For the text-containing cell, return its midpoint in (x, y) coordinate format. 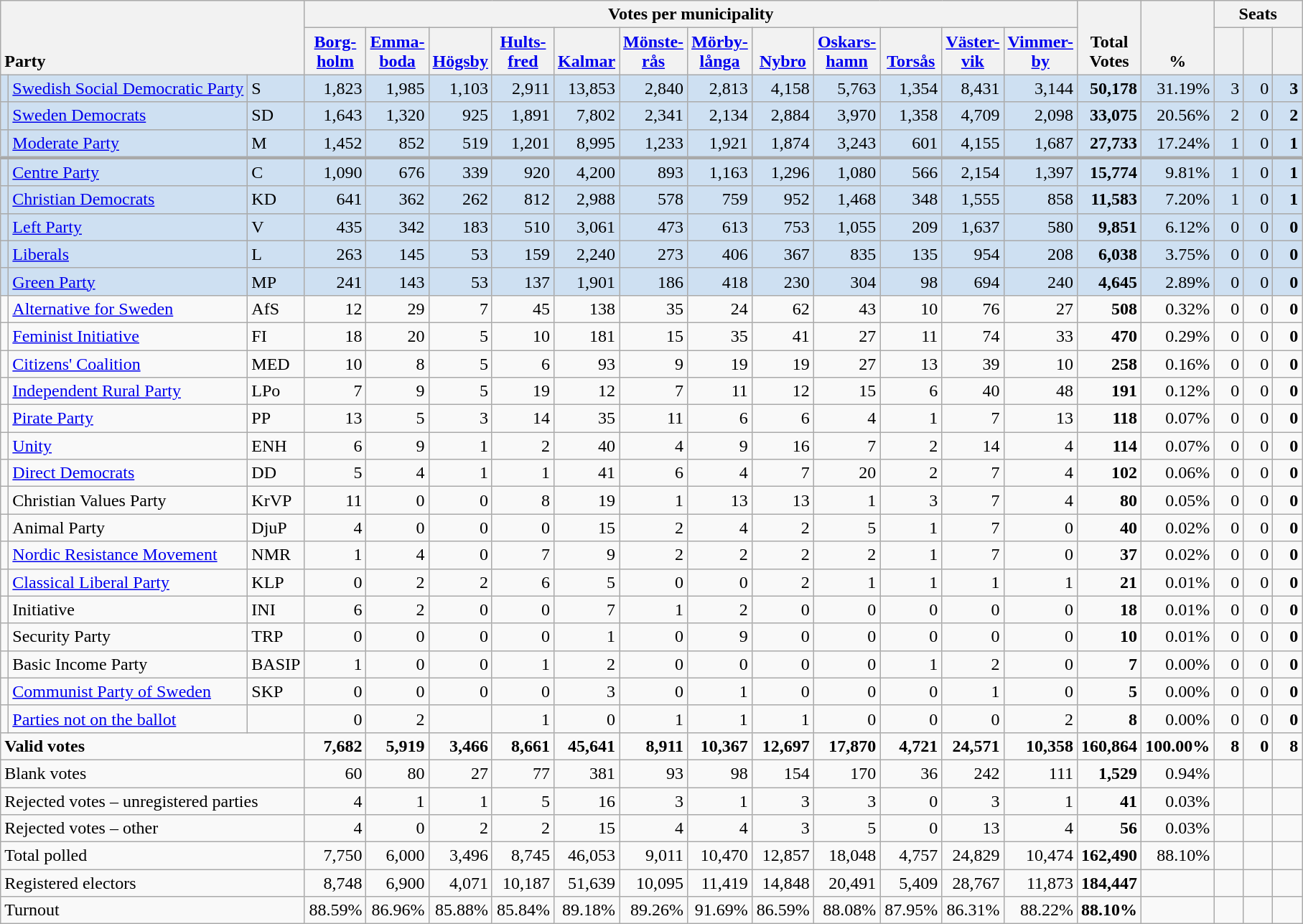
L (276, 254)
Valid votes (152, 746)
C (276, 172)
Alternative for Sweden (128, 309)
4,155 (973, 144)
1,823 (335, 88)
86.59% (783, 910)
1,354 (911, 88)
162,490 (1110, 856)
DD (276, 473)
SKP (276, 691)
3,970 (846, 116)
135 (911, 254)
43 (846, 309)
33 (1041, 336)
45 (523, 309)
10,095 (653, 883)
Christian Values Party (128, 500)
1,985 (398, 88)
Security Party (128, 637)
1,103 (460, 88)
Emma- boda (398, 52)
613 (720, 227)
2,240 (587, 254)
137 (523, 281)
Green Party (128, 281)
Väster- vik (973, 52)
85.84% (523, 910)
230 (783, 281)
Högsby (460, 52)
208 (1041, 254)
3,466 (460, 746)
1,296 (783, 172)
BASIP (276, 664)
304 (846, 281)
50,178 (1110, 88)
77 (523, 773)
7,802 (587, 116)
17.24% (1177, 144)
8,911 (653, 746)
9,851 (1110, 227)
KrVP (276, 500)
85.88% (460, 910)
36 (911, 773)
29 (398, 309)
4,709 (973, 116)
753 (783, 227)
Direct Democrats (128, 473)
114 (1110, 446)
87.95% (911, 910)
2,134 (720, 116)
13,853 (587, 88)
8,995 (587, 144)
418 (720, 281)
Nybro (783, 52)
21 (1110, 582)
DjuP (276, 528)
1,555 (973, 200)
954 (973, 254)
143 (398, 281)
184,447 (1110, 883)
Vimmer- by (1041, 52)
17,870 (846, 746)
Votes per municipality (691, 14)
0.16% (1177, 364)
48 (1041, 391)
Torsås (911, 52)
160,864 (1110, 746)
14,848 (783, 883)
0.12% (1177, 391)
118 (1110, 419)
339 (460, 172)
1,921 (720, 144)
273 (653, 254)
1,637 (973, 227)
5,763 (846, 88)
60 (335, 773)
406 (720, 254)
2,988 (587, 200)
Left Party (128, 227)
Basic Income Party (128, 664)
11,583 (1110, 200)
519 (460, 144)
262 (460, 200)
676 (398, 172)
11,873 (1041, 883)
4,757 (911, 856)
4,645 (1110, 281)
7.20% (1177, 200)
0.06% (1177, 473)
2.89% (1177, 281)
3,243 (846, 144)
240 (1041, 281)
258 (1110, 364)
Centre Party (128, 172)
Kalmar (587, 52)
Mönste- rås (653, 52)
Christian Democrats (128, 200)
51,639 (587, 883)
578 (653, 200)
89.26% (653, 910)
1,891 (523, 116)
1,452 (335, 144)
812 (523, 200)
% (1177, 37)
2,154 (973, 172)
1,687 (1041, 144)
Rejected votes – unregistered parties (152, 801)
15,774 (1110, 172)
241 (335, 281)
9.81% (1177, 172)
Oskars- hamn (846, 52)
473 (653, 227)
Parties not on the ballot (128, 719)
580 (1041, 227)
242 (973, 773)
0.05% (1177, 500)
INI (276, 610)
Seats (1258, 14)
1,643 (335, 116)
1,874 (783, 144)
6,900 (398, 883)
Mörby- långa (720, 52)
858 (1041, 200)
Initiative (128, 610)
2,911 (523, 88)
263 (335, 254)
Pirate Party (128, 419)
M (276, 144)
Total Votes (1110, 37)
181 (587, 336)
186 (653, 281)
111 (1041, 773)
920 (523, 172)
MED (276, 364)
ENH (276, 446)
4,158 (783, 88)
2,884 (783, 116)
102 (1110, 473)
1,529 (1110, 773)
4,721 (911, 746)
6,038 (1110, 254)
Party (152, 37)
12,857 (783, 856)
FI (276, 336)
91.69% (720, 910)
893 (653, 172)
Unity (128, 446)
8,661 (523, 746)
566 (911, 172)
Total polled (152, 856)
AfS (276, 309)
0.94% (1177, 773)
TRP (276, 637)
88.22% (1041, 910)
348 (911, 200)
3,061 (587, 227)
1,080 (846, 172)
10,367 (720, 746)
1,055 (846, 227)
7,750 (335, 856)
6.12% (1177, 227)
9,011 (653, 856)
3.75% (1177, 254)
46,053 (587, 856)
20,491 (846, 883)
1,201 (523, 144)
470 (1110, 336)
11,419 (720, 883)
925 (460, 116)
Liberals (128, 254)
10,187 (523, 883)
KLP (276, 582)
24 (720, 309)
56 (1110, 829)
Moderate Party (128, 144)
Animal Party (128, 528)
209 (911, 227)
2,813 (720, 88)
7,682 (335, 746)
76 (973, 309)
S (276, 88)
37 (1110, 555)
601 (911, 144)
12,697 (783, 746)
0.32% (1177, 309)
Swedish Social Democratic Party (128, 88)
18,048 (846, 856)
Registered electors (152, 883)
10,470 (720, 856)
Turnout (152, 910)
45,641 (587, 746)
Feminist Initiative (128, 336)
Hults- fred (523, 52)
20.56% (1177, 116)
88.08% (846, 910)
0.29% (1177, 336)
10,474 (1041, 856)
Nordic Resistance Movement (128, 555)
100.00% (1177, 746)
4,071 (460, 883)
27,733 (1110, 144)
4,200 (587, 172)
Sweden Democrats (128, 116)
Rejected votes – other (152, 829)
86.96% (398, 910)
170 (846, 773)
Citizens' Coalition (128, 364)
33,075 (1110, 116)
24,829 (973, 856)
86.31% (973, 910)
KD (276, 200)
3,144 (1041, 88)
89.18% (587, 910)
NMR (276, 555)
2,341 (653, 116)
1,901 (587, 281)
1,090 (335, 172)
24,571 (973, 746)
154 (783, 773)
1,397 (1041, 172)
74 (973, 336)
Independent Rural Party (128, 391)
8,431 (973, 88)
367 (783, 254)
5,919 (398, 746)
3,496 (460, 856)
39 (973, 364)
852 (398, 144)
342 (398, 227)
835 (846, 254)
362 (398, 200)
952 (783, 200)
6,000 (398, 856)
1,468 (846, 200)
Communist Party of Sweden (128, 691)
Blank votes (152, 773)
PP (276, 419)
SD (276, 116)
183 (460, 227)
2,098 (1041, 116)
31.19% (1177, 88)
641 (335, 200)
8,745 (523, 856)
759 (720, 200)
MP (276, 281)
435 (335, 227)
28,767 (973, 883)
508 (1110, 309)
1,163 (720, 172)
8,748 (335, 883)
10,358 (1041, 746)
694 (973, 281)
191 (1110, 391)
1,320 (398, 116)
1,233 (653, 144)
Borg- holm (335, 52)
V (276, 227)
1,358 (911, 116)
Classical Liberal Party (128, 582)
62 (783, 309)
159 (523, 254)
381 (587, 773)
138 (587, 309)
88.59% (335, 910)
2,840 (653, 88)
145 (398, 254)
5,409 (911, 883)
510 (523, 227)
LPo (276, 391)
